Find where the given text appears and provide that cell's center as [x, y] coordinate. 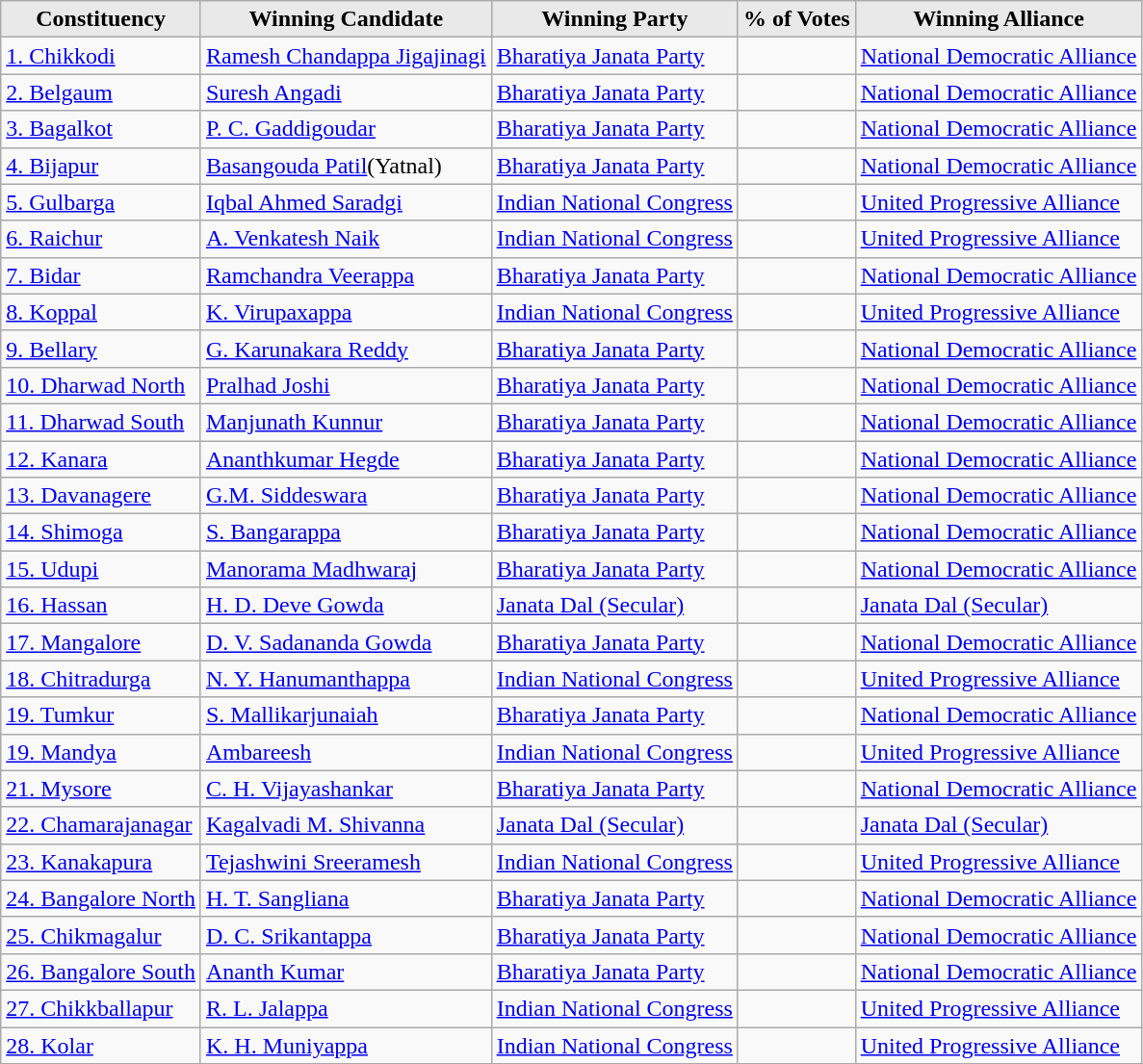
K. H. Muniyappa [346, 1045]
26. Bangalore South [101, 972]
Suresh Angadi [346, 92]
4. Bijapur [101, 166]
10. Dharwad North [101, 385]
% of Votes [796, 19]
Kagalvadi M. Shivanna [346, 825]
7. Bidar [101, 275]
Basangouda Patil(Yatnal) [346, 166]
Pralhad Joshi [346, 385]
Manorama Madhwaraj [346, 569]
18. Chitradurga [101, 679]
S. Bangarappa [346, 532]
H. D. Deve Gowda [346, 606]
8. Koppal [101, 312]
N. Y. Hanumanthappa [346, 679]
Manjunath Kunnur [346, 422]
R. L. Jalappa [346, 1008]
Winning Party [614, 19]
H. T. Sangliana [346, 898]
Tejashwini Sreeramesh [346, 862]
G. Karunakara Reddy [346, 349]
P. C. Gaddigoudar [346, 129]
17. Mangalore [101, 642]
3. Bagalkot [101, 129]
19. Mandya [101, 752]
G.M. Siddeswara [346, 496]
22. Chamarajanagar [101, 825]
15. Udupi [101, 569]
11. Dharwad South [101, 422]
14. Shimoga [101, 532]
12. Kanara [101, 459]
2. Belgaum [101, 92]
Ambareesh [346, 752]
Ramchandra Veerappa [346, 275]
24. Bangalore North [101, 898]
13. Davanagere [101, 496]
Ananth Kumar [346, 972]
23. Kanakapura [101, 862]
D. V. Sadananda Gowda [346, 642]
19. Tumkur [101, 715]
A. Venkatesh Naik [346, 239]
9. Bellary [101, 349]
27. Chikkballapur [101, 1008]
25. Chikmagalur [101, 935]
1. Chikkodi [101, 56]
21. Mysore [101, 789]
28. Kolar [101, 1045]
Winning Candidate [346, 19]
Ramesh Chandappa Jigajinagi [346, 56]
S. Mallikarjunaiah [346, 715]
Iqbal Ahmed Saradgi [346, 202]
5. Gulbarga [101, 202]
6. Raichur [101, 239]
16. Hassan [101, 606]
K. Virupaxappa [346, 312]
C. H. Vijayashankar [346, 789]
Winning Alliance [999, 19]
Constituency [101, 19]
D. C. Srikantappa [346, 935]
Ananthkumar Hegde [346, 459]
